Identify which cell holds the provided text, then report its (x, y) central coordinate. 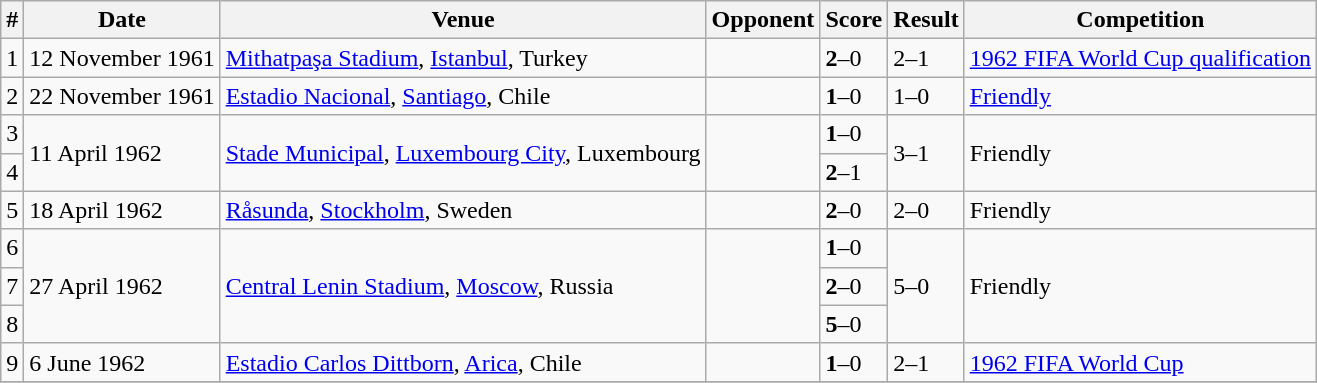
1962 FIFA World Cup qualification (1140, 58)
4 (12, 172)
22 November 1961 (122, 96)
Central Lenin Stadium, Moscow, Russia (463, 286)
Estadio Carlos Dittborn, Arica, Chile (463, 362)
Venue (463, 20)
9 (12, 362)
Result (926, 20)
3 (12, 134)
# (12, 20)
1 (12, 58)
18 April 1962 (122, 210)
7 (12, 286)
6 June 1962 (122, 362)
Opponent (763, 20)
6 (12, 248)
2 (12, 96)
Competition (1140, 20)
5 (12, 210)
Date (122, 20)
11 April 1962 (122, 153)
Stade Municipal, Luxembourg City, Luxembourg (463, 153)
8 (12, 324)
27 April 1962 (122, 286)
Mithatpaşa Stadium, Istanbul, Turkey (463, 58)
Estadio Nacional, Santiago, Chile (463, 96)
Råsunda, Stockholm, Sweden (463, 210)
1962 FIFA World Cup (1140, 362)
3–1 (926, 153)
Score (854, 20)
12 November 1961 (122, 58)
